Scan for the cell matching the given text and deliver its (x, y) coordinate at center. 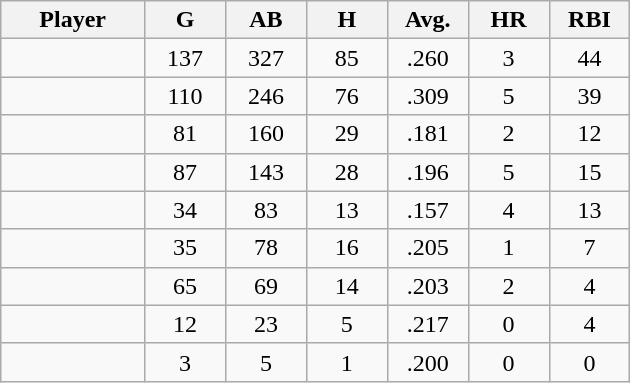
HR (508, 20)
23 (266, 324)
.203 (428, 286)
39 (590, 96)
85 (346, 58)
78 (266, 248)
110 (186, 96)
H (346, 20)
G (186, 20)
Avg. (428, 20)
29 (346, 134)
35 (186, 248)
7 (590, 248)
65 (186, 286)
76 (346, 96)
Player (73, 20)
160 (266, 134)
143 (266, 172)
.200 (428, 362)
14 (346, 286)
.217 (428, 324)
83 (266, 210)
87 (186, 172)
69 (266, 286)
.260 (428, 58)
.205 (428, 248)
.309 (428, 96)
.157 (428, 210)
327 (266, 58)
RBI (590, 20)
28 (346, 172)
.181 (428, 134)
16 (346, 248)
81 (186, 134)
AB (266, 20)
44 (590, 58)
.196 (428, 172)
137 (186, 58)
34 (186, 210)
246 (266, 96)
15 (590, 172)
